Determine the (X, Y) coordinate at the center of the cell enclosing the given text.  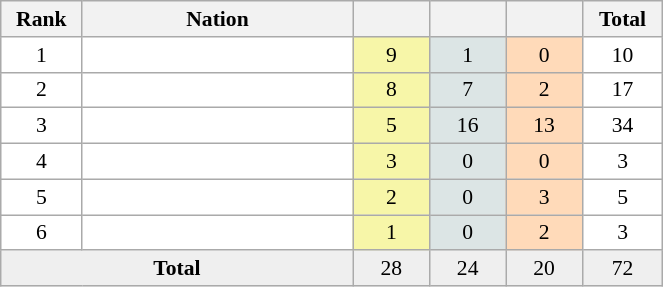
34 (622, 126)
20 (544, 269)
17 (622, 90)
4 (42, 162)
7 (467, 90)
9 (391, 55)
28 (391, 269)
8 (391, 90)
16 (467, 126)
24 (467, 269)
6 (42, 233)
Rank (42, 19)
Nation (218, 19)
13 (544, 126)
72 (622, 269)
10 (622, 55)
